Provide the [X, Y] coordinate of the cell's center where the given text is located.  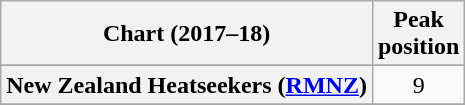
Peakposition [418, 34]
New Zealand Heatseekers (RMNZ) [187, 85]
9 [418, 85]
Chart (2017–18) [187, 34]
